Detect which cell encompasses the target text, then output its [X, Y] center coordinate. 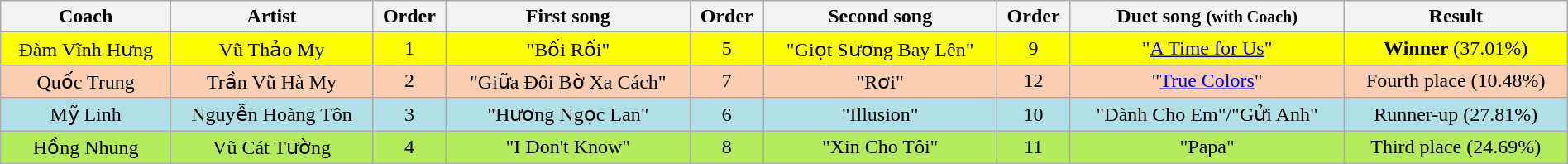
4 [409, 147]
"Dành Cho Em"/"Gửi Anh" [1207, 114]
Đàm Vĩnh Hưng [86, 49]
"A Time for Us" [1207, 49]
11 [1034, 147]
Coach [86, 17]
Quốc Trung [86, 81]
Runner-up (27.81%) [1456, 114]
5 [726, 49]
Trần Vũ Hà My [272, 81]
"Giữa Đôi Bờ Xa Cách" [567, 81]
Duet song (with Coach) [1207, 17]
10 [1034, 114]
"True Colors" [1207, 81]
"Papa" [1207, 147]
8 [726, 147]
"Hương Ngọc Lan" [567, 114]
Hồng Nhung [86, 147]
1 [409, 49]
"I Don't Know" [567, 147]
6 [726, 114]
Vũ Cát Tường [272, 147]
Vũ Thảo My [272, 49]
Second song [880, 17]
First song [567, 17]
Third place (24.69%) [1456, 147]
7 [726, 81]
12 [1034, 81]
Nguyễn Hoàng Tôn [272, 114]
"Rơi" [880, 81]
9 [1034, 49]
"Illusion" [880, 114]
"Xin Cho Tôi" [880, 147]
Artist [272, 17]
Winner (37.01%) [1456, 49]
Mỹ Linh [86, 114]
"Giọt Sương Bay Lên" [880, 49]
3 [409, 114]
Result [1456, 17]
Fourth place (10.48%) [1456, 81]
"Bối Rối" [567, 49]
2 [409, 81]
